Return [X, Y] of the center of cell containing provided text 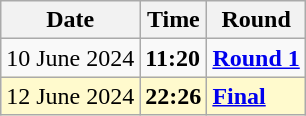
Time [174, 20]
Date [70, 20]
Round [256, 20]
12 June 2024 [70, 96]
Round 1 [256, 58]
10 June 2024 [70, 58]
Final [256, 96]
11:20 [174, 58]
22:26 [174, 96]
